Identify which cell holds the provided text, then report its [X, Y] central coordinate. 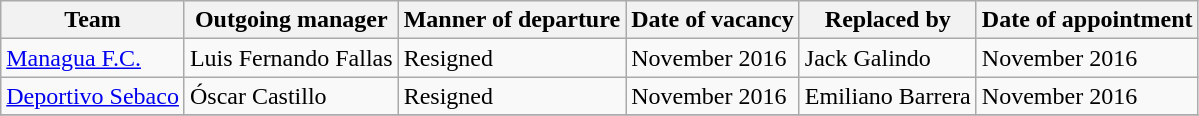
Team [93, 20]
Date of appointment [1087, 20]
Jack Galindo [888, 58]
Managua F.C. [93, 58]
Outgoing manager [291, 20]
Date of vacancy [713, 20]
Manner of departure [512, 20]
Luis Fernando Fallas [291, 58]
Emiliano Barrera [888, 96]
Deportivo Sebaco [93, 96]
Óscar Castillo [291, 96]
Replaced by [888, 20]
